Detect which cell encompasses the target text, then output its [x, y] center coordinate. 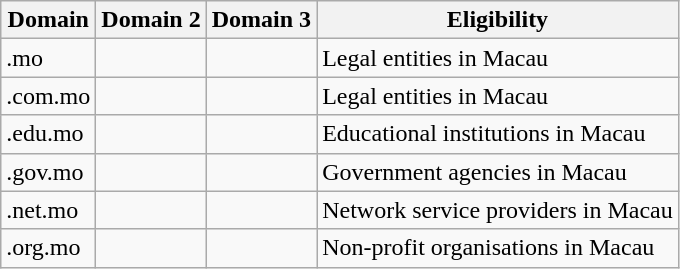
Domain [48, 20]
.com.mo [48, 96]
Educational institutions in Macau [498, 134]
Domain 3 [261, 20]
Non-profit organisations in Macau [498, 248]
Domain 2 [151, 20]
Government agencies in Macau [498, 172]
.org.mo [48, 248]
Eligibility [498, 20]
.gov.mo [48, 172]
Network service providers in Macau [498, 210]
.mo [48, 58]
.net.mo [48, 210]
.edu.mo [48, 134]
